Search for the cell housing the specified text and yield its (x, y) center coordinate. 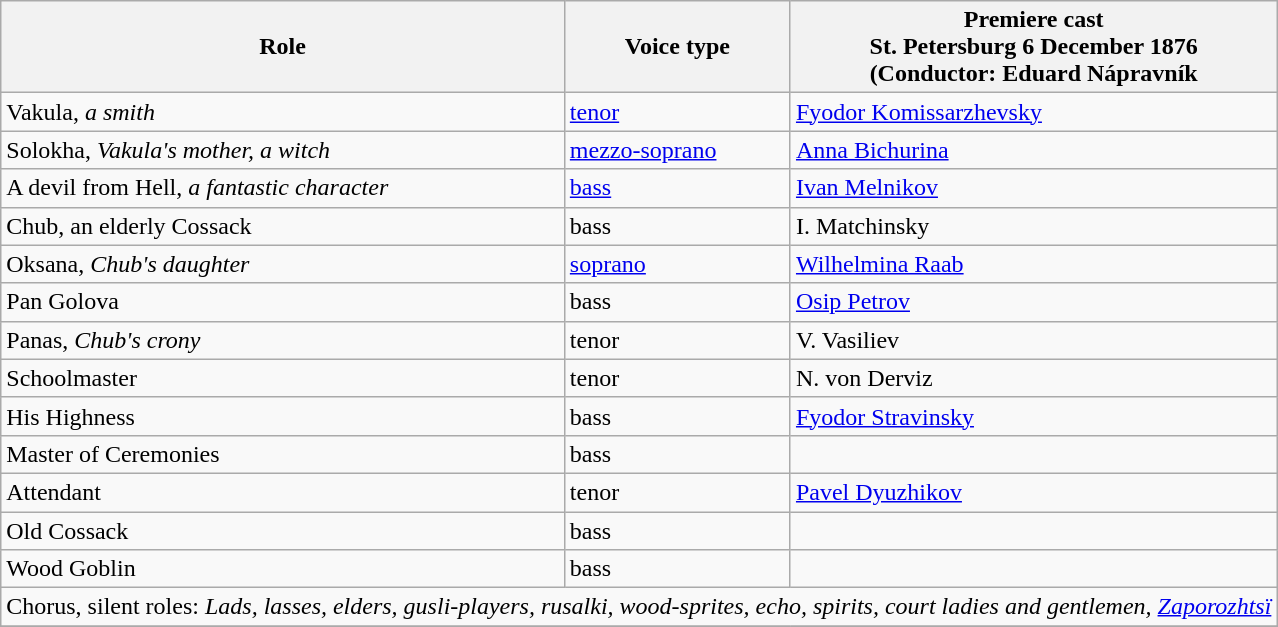
Chorus, silent roles: Lads, lasses, elders, gusli-players, rusalki, wood-sprites, echo, spirits, court ladies and gentlemen, Zaporozhtsï (639, 607)
Wilhelmina Raab (1033, 264)
Vakula, a smith (283, 112)
Ivan Melnikov (1033, 188)
His Highness (283, 416)
soprano (677, 264)
Solokha, Vakula's mother, a witch (283, 150)
Premiere castSt. Petersburg 6 December 1876(Conductor: Eduard Nápravník (1033, 47)
Schoolmaster (283, 378)
Master of Ceremonies (283, 454)
Chub, an elderly Cossack (283, 226)
Role (283, 47)
Attendant (283, 492)
Old Cossack (283, 531)
Osip Petrov (1033, 302)
Fyodor Komissarzhevsky (1033, 112)
Pavel Dyuzhikov (1033, 492)
I. Matchinsky (1033, 226)
Voice type (677, 47)
N. von Derviz (1033, 378)
mezzo-soprano (677, 150)
Wood Goblin (283, 569)
V. Vasiliev (1033, 340)
Pan Golova (283, 302)
Anna Bichurina (1033, 150)
Panas, Chub's crony (283, 340)
Fyodor Stravinsky (1033, 416)
A devil from Hell, a fantastic character (283, 188)
Oksana, Chub's daughter (283, 264)
